For the text-containing cell, return its midpoint in (x, y) coordinate format. 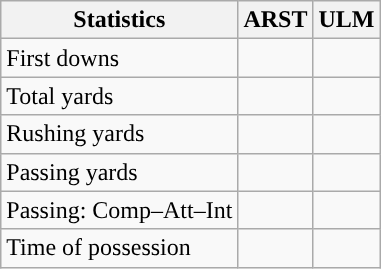
Passing yards (120, 172)
Rushing yards (120, 134)
First downs (120, 58)
ULM (346, 20)
Statistics (120, 20)
Total yards (120, 96)
ARST (276, 20)
Time of possession (120, 248)
Passing: Comp–Att–Int (120, 210)
